Find where the given text appears and provide that cell's center as [X, Y] coordinate. 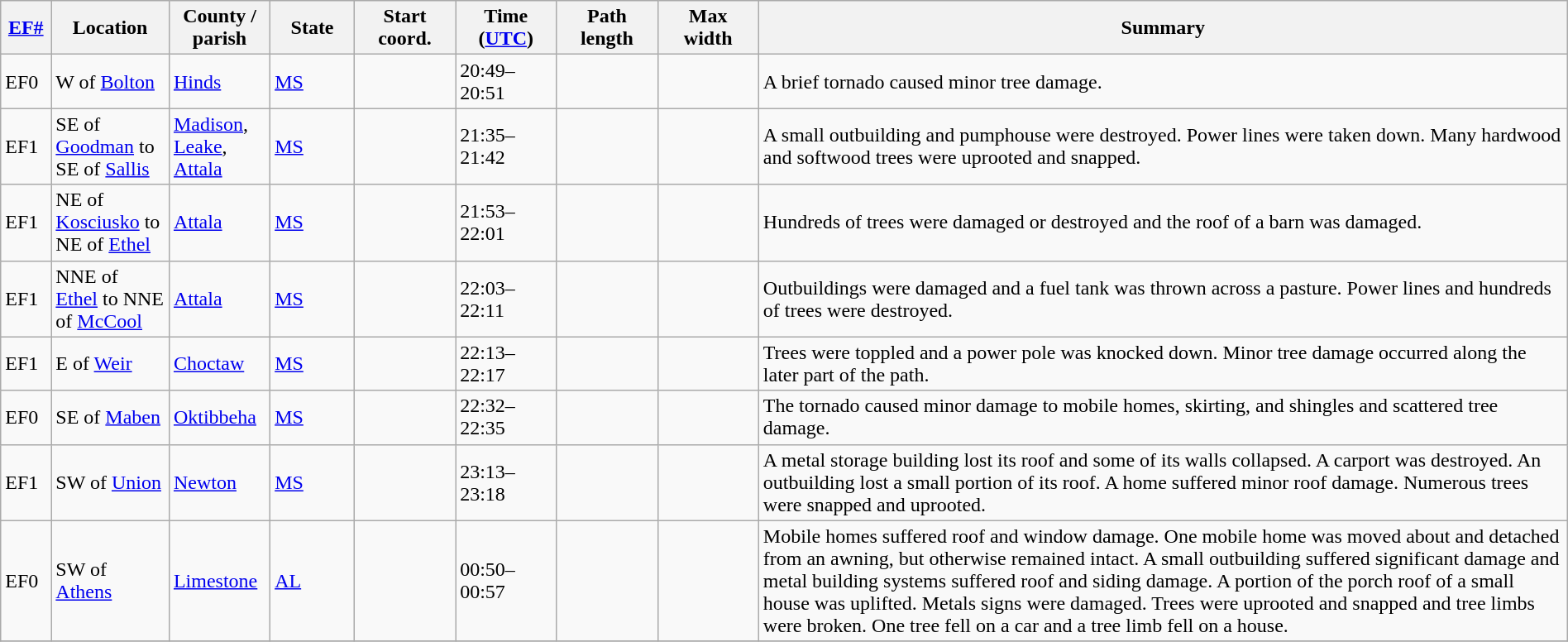
Max width [708, 28]
W of Bolton [111, 81]
Hundreds of trees were damaged or destroyed and the roof of a barn was damaged. [1163, 223]
County / parish [219, 28]
Trees were toppled and a power pole was knocked down. Minor tree damage occurred along the later part of the path. [1163, 364]
Path length [607, 28]
EF# [26, 28]
Outbuildings were damaged and a fuel tank was thrown across a pasture. Power lines and hundreds of trees were destroyed. [1163, 299]
Oktibbeha [219, 417]
21:35–21:42 [506, 146]
20:49–20:51 [506, 81]
Newton [219, 482]
NE of Kosciusko to NE of Ethel [111, 223]
State [313, 28]
SW of Union [111, 482]
AL [313, 581]
NNE of Ethel to NNE of McCool [111, 299]
Madison, Leake, Attala [219, 146]
22:13–22:17 [506, 364]
22:32–22:35 [506, 417]
E of Weir [111, 364]
21:53–22:01 [506, 223]
SW of Athens [111, 581]
A small outbuilding and pumphouse were destroyed. Power lines were taken down. Many hardwood and softwood trees were uprooted and snapped. [1163, 146]
Start coord. [404, 28]
The tornado caused minor damage to mobile homes, skirting, and shingles and scattered tree damage. [1163, 417]
A brief tornado caused minor tree damage. [1163, 81]
Location [111, 28]
Time (UTC) [506, 28]
22:03–22:11 [506, 299]
Hinds [219, 81]
00:50–00:57 [506, 581]
SE of Goodman to SE of Sallis [111, 146]
Summary [1163, 28]
23:13–23:18 [506, 482]
SE of Maben [111, 417]
Limestone [219, 581]
Choctaw [219, 364]
